Scan for the cell matching the given text and deliver its [X, Y] coordinate at center. 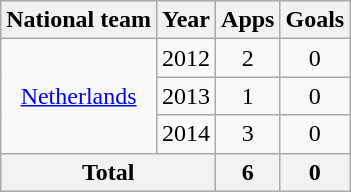
2 [248, 58]
3 [248, 134]
Netherlands [79, 96]
2012 [186, 58]
Apps [248, 20]
Total [108, 172]
1 [248, 96]
2013 [186, 96]
Year [186, 20]
2014 [186, 134]
National team [79, 20]
6 [248, 172]
Goals [315, 20]
